Pinpoint the cell where the given text exists, returning its (x, y) midpoint coordinate. 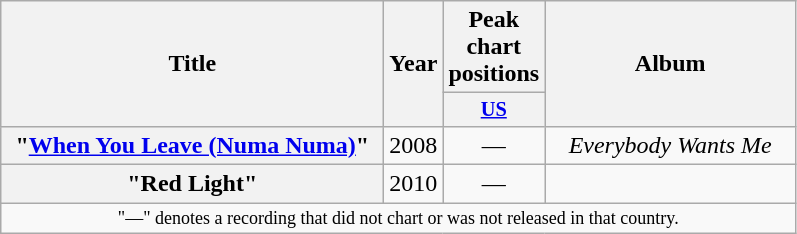
Peak chart positions (494, 47)
Album (670, 64)
"When You Leave (Numa Numa)" (192, 145)
Year (414, 64)
Title (192, 64)
"—" denotes a recording that did not chart or was not released in that country. (398, 218)
Everybody Wants Me (670, 145)
2008 (414, 145)
2010 (414, 184)
US (494, 110)
"Red Light" (192, 184)
